Find where the given text appears and provide that cell's center as (X, Y) coordinate. 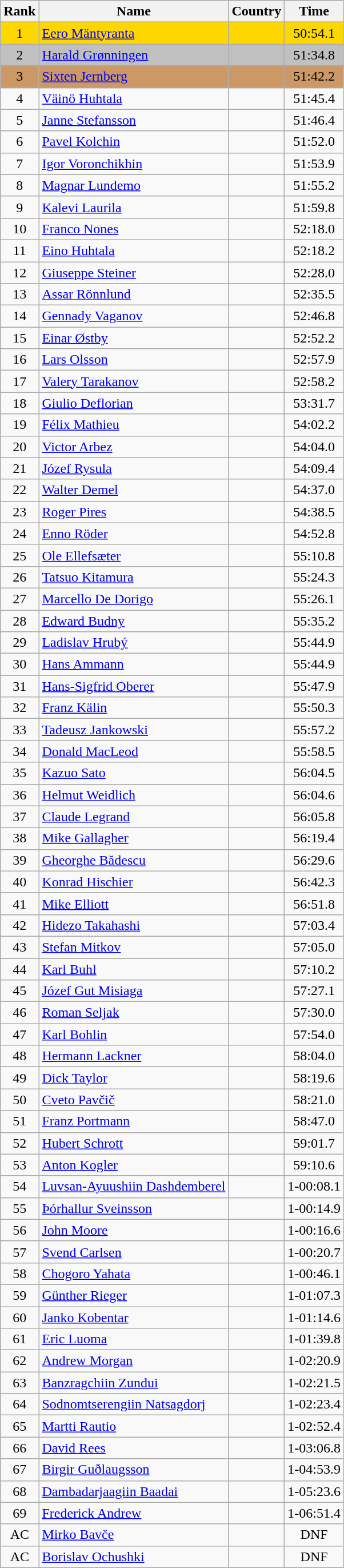
9 (19, 207)
Edward Budny (134, 620)
41 (19, 904)
Hans Ammann (134, 664)
54:09.4 (314, 468)
Günther Rieger (134, 1295)
51 (19, 1121)
43 (19, 947)
52:52.2 (314, 338)
Claude Legrand (134, 817)
36 (19, 795)
50 (19, 1100)
John Moore (134, 1230)
19 (19, 425)
Igor Voronchikhin (134, 164)
Eric Luoma (134, 1339)
1-06:51.4 (314, 1513)
51:55.2 (314, 185)
44 (19, 969)
35 (19, 773)
1 (19, 33)
2 (19, 55)
Walter Demel (134, 490)
Hans-Sigfrid Oberer (134, 686)
Giuseppe Steiner (134, 273)
17 (19, 381)
57:30.0 (314, 1013)
Franz Portmann (134, 1121)
Anton Kogler (134, 1165)
26 (19, 577)
Harald Grønningen (134, 55)
Dambadarjaagiin Baadai (134, 1491)
Valery Tarakanov (134, 381)
58:04.0 (314, 1056)
Victor Arbez (134, 447)
1-05:23.6 (314, 1491)
Time (314, 11)
57:10.2 (314, 969)
47 (19, 1034)
52 (19, 1143)
51:42.2 (314, 77)
55:26.1 (314, 599)
54:04.0 (314, 447)
58:19.6 (314, 1078)
Svend Carlsen (134, 1252)
Lars Olsson (134, 360)
23 (19, 512)
67 (19, 1470)
Sixten Jernberg (134, 77)
Country (257, 11)
45 (19, 991)
56:29.6 (314, 860)
Eero Mäntyranta (134, 33)
40 (19, 882)
22 (19, 490)
51:45.4 (314, 98)
Stefan Mitkov (134, 947)
49 (19, 1078)
51:53.9 (314, 164)
52:57.9 (314, 360)
Birgir Guðlaugsson (134, 1470)
5 (19, 120)
1-01:39.8 (314, 1339)
59:01.7 (314, 1143)
52:18.2 (314, 250)
Giulio Deflorian (134, 403)
Frederick Andrew (134, 1513)
33 (19, 730)
55:47.9 (314, 686)
42 (19, 925)
Hidezo Takahashi (134, 925)
12 (19, 273)
50:54.1 (314, 33)
Félix Mathieu (134, 425)
28 (19, 620)
56 (19, 1230)
18 (19, 403)
Tatsuo Kitamura (134, 577)
21 (19, 468)
Karl Buhl (134, 969)
27 (19, 599)
31 (19, 686)
1-00:08.1 (314, 1187)
1-02:52.4 (314, 1426)
1-01:07.3 (314, 1295)
55:35.2 (314, 620)
57 (19, 1252)
Name (134, 11)
66 (19, 1448)
68 (19, 1491)
4 (19, 98)
Hermann Lackner (134, 1056)
Chogoro Yahata (134, 1273)
Helmut Weidlich (134, 795)
32 (19, 708)
52:28.0 (314, 273)
1-04:53.9 (314, 1470)
David Rees (134, 1448)
58:21.0 (314, 1100)
62 (19, 1361)
Kalevi Laurila (134, 207)
Konrad Hischier (134, 882)
54:02.2 (314, 425)
55:24.3 (314, 577)
24 (19, 534)
57:27.1 (314, 991)
65 (19, 1426)
55 (19, 1208)
57:54.0 (314, 1034)
15 (19, 338)
60 (19, 1317)
1-00:16.6 (314, 1230)
Borislav Ochushki (134, 1557)
57:03.4 (314, 925)
Franco Nones (134, 229)
16 (19, 360)
29 (19, 643)
51:59.8 (314, 207)
1-00:20.7 (314, 1252)
54:52.8 (314, 534)
Assar Rönnlund (134, 295)
Mike Gallagher (134, 838)
38 (19, 838)
7 (19, 164)
Janko Kobentar (134, 1317)
1-02:21.5 (314, 1383)
56:19.4 (314, 838)
Ole Ellefsæter (134, 555)
Gheorghe Bădescu (134, 860)
Rank (19, 11)
11 (19, 250)
Karl Bohlin (134, 1034)
20 (19, 447)
55:50.3 (314, 708)
Andrew Morgan (134, 1361)
6 (19, 142)
Hubert Schrott (134, 1143)
58 (19, 1273)
Väinö Huhtala (134, 98)
Janne Stefansson (134, 120)
1-00:46.1 (314, 1273)
63 (19, 1383)
1-01:14.6 (314, 1317)
53:31.7 (314, 403)
Pavel Kolchin (134, 142)
56:51.8 (314, 904)
57:05.0 (314, 947)
Józef Rysula (134, 468)
Enno Röder (134, 534)
3 (19, 77)
37 (19, 817)
52:18.0 (314, 229)
Martti Rautio (134, 1426)
58:47.0 (314, 1121)
52:35.5 (314, 295)
Luvsan-Ayuushiin Dashdemberel (134, 1187)
51:34.8 (314, 55)
Gennady Vaganov (134, 316)
Roger Pires (134, 512)
1-00:14.9 (314, 1208)
55:10.8 (314, 555)
Banzragchiin Zundui (134, 1383)
48 (19, 1056)
Tadeusz Jankowski (134, 730)
46 (19, 1013)
Dick Taylor (134, 1078)
51:46.4 (314, 120)
Marcello De Dorigo (134, 599)
54 (19, 1187)
55:58.5 (314, 751)
13 (19, 295)
52:46.8 (314, 316)
Cveto Pavčič (134, 1100)
Þórhallur Sveinsson (134, 1208)
69 (19, 1513)
Einar Østby (134, 338)
Eino Huhtala (134, 250)
30 (19, 664)
Roman Seljak (134, 1013)
61 (19, 1339)
54:38.5 (314, 512)
Mike Elliott (134, 904)
59 (19, 1295)
51:52.0 (314, 142)
59:10.6 (314, 1165)
Ladislav Hrubý (134, 643)
Józef Gut Misiaga (134, 991)
Mirko Bavče (134, 1535)
39 (19, 860)
34 (19, 751)
64 (19, 1404)
56:04.5 (314, 773)
Donald MacLeod (134, 751)
56:42.3 (314, 882)
56:04.6 (314, 795)
1-02:20.9 (314, 1361)
Kazuo Sato (134, 773)
53 (19, 1165)
52:58.2 (314, 381)
8 (19, 185)
56:05.8 (314, 817)
10 (19, 229)
14 (19, 316)
25 (19, 555)
Franz Kälin (134, 708)
1-03:06.8 (314, 1448)
54:37.0 (314, 490)
Magnar Lundemo (134, 185)
1-02:23.4 (314, 1404)
Sodnomtserengiin Natsagdorj (134, 1404)
55:57.2 (314, 730)
